Identify which cell holds the provided text, then report its (x, y) central coordinate. 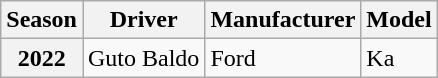
2022 (42, 58)
Manufacturer (283, 20)
Season (42, 20)
Ford (283, 58)
Guto Baldo (143, 58)
Model (399, 20)
Driver (143, 20)
Ka (399, 58)
